From the cell containing the given text, extract its center point as (X, Y) coordinate. 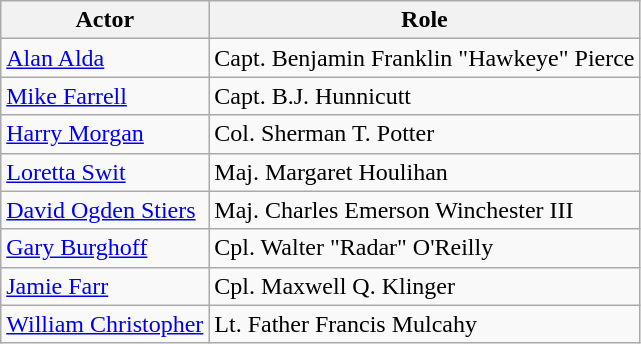
William Christopher (105, 324)
Jamie Farr (105, 286)
Capt. B.J. Hunnicutt (424, 96)
Lt. Father Francis Mulcahy (424, 324)
Loretta Swit (105, 172)
Maj. Margaret Houlihan (424, 172)
David Ogden Stiers (105, 210)
Capt. Benjamin Franklin "Hawkeye" Pierce (424, 58)
Cpl. Walter "Radar" O'Reilly (424, 248)
Maj. Charles Emerson Winchester III (424, 210)
Alan Alda (105, 58)
Gary Burghoff (105, 248)
Mike Farrell (105, 96)
Cpl. Maxwell Q. Klinger (424, 286)
Role (424, 20)
Col. Sherman T. Potter (424, 134)
Actor (105, 20)
Harry Morgan (105, 134)
